Detect which cell encompasses the target text, then output its [x, y] center coordinate. 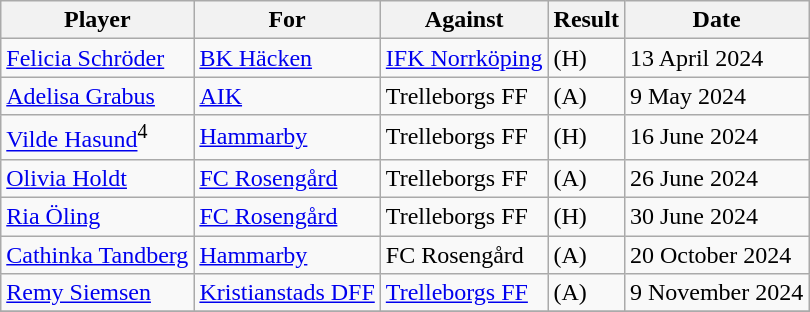
Player [98, 20]
Ria Öling [98, 217]
20 October 2024 [716, 255]
9 May 2024 [716, 96]
Against [464, 20]
26 June 2024 [716, 178]
BK Häcken [287, 58]
For [287, 20]
30 June 2024 [716, 217]
16 June 2024 [716, 138]
Date [716, 20]
9 November 2024 [716, 293]
IFK Norrköping [464, 58]
Vilde Hasund4 [98, 138]
Result [586, 20]
Remy Siemsen [98, 293]
Cathinka Tandberg [98, 255]
AIK [287, 96]
Felicia Schröder [98, 58]
Adelisa Grabus [98, 96]
Kristianstads DFF [287, 293]
13 April 2024 [716, 58]
Olivia Holdt [98, 178]
